Determine the (X, Y) coordinate at the center of the cell enclosing the given text.  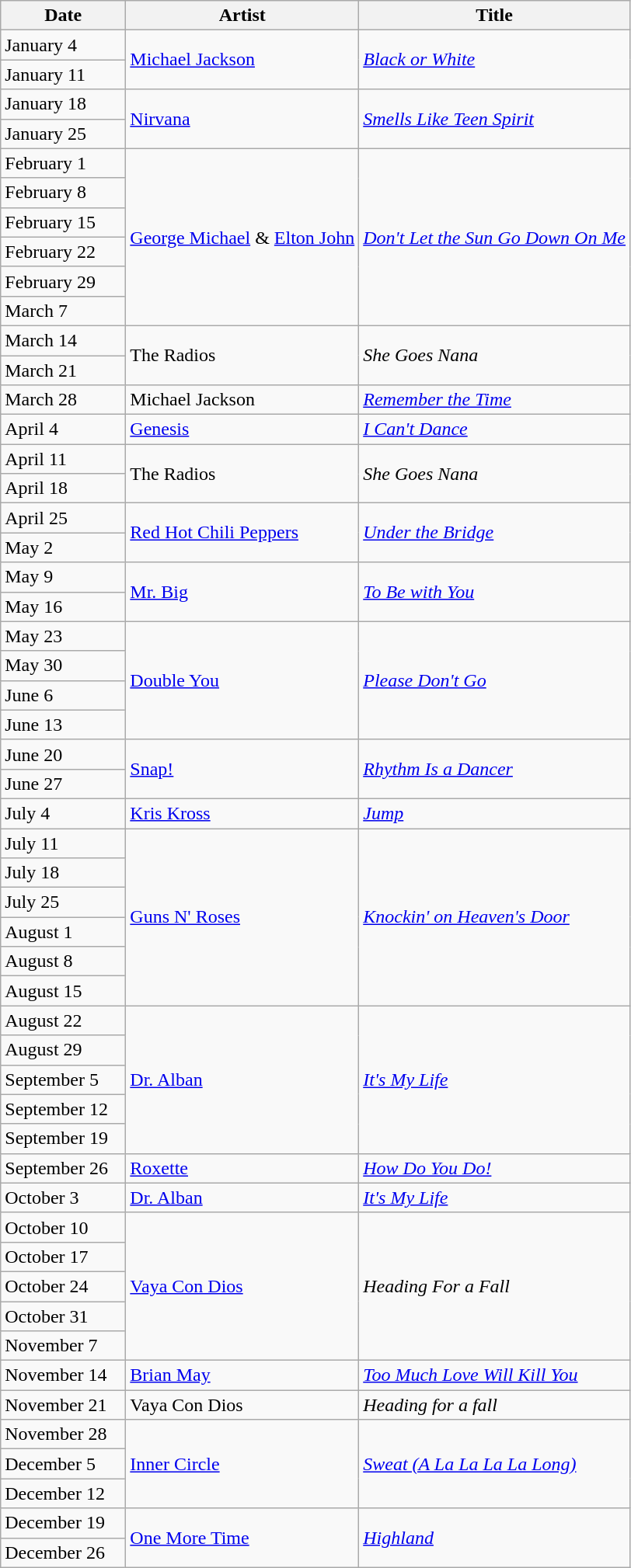
December 5 (64, 1464)
February 1 (64, 163)
February 15 (64, 222)
September 19 (64, 1139)
Please Don't Go (494, 680)
April 18 (64, 488)
March 21 (64, 370)
Inner Circle (242, 1464)
Knockin' on Heaven's Door (494, 916)
December 12 (64, 1493)
Highland (494, 1538)
Guns N' Roses (242, 916)
June 20 (64, 754)
January 18 (64, 104)
July 25 (64, 902)
May 2 (64, 548)
September 12 (64, 1109)
December 19 (64, 1523)
May 16 (64, 607)
Too Much Love Will Kill You (494, 1375)
October 3 (64, 1198)
August 22 (64, 1020)
May 30 (64, 666)
February 29 (64, 281)
July 18 (64, 873)
April 11 (64, 459)
Snap! (242, 769)
Nirvana (242, 119)
March 28 (64, 400)
November 21 (64, 1405)
Double You (242, 680)
February 22 (64, 252)
August 29 (64, 1050)
Genesis (242, 429)
Don't Let the Sun Go Down On Me (494, 237)
Black or White (494, 60)
Rhythm Is a Dancer (494, 769)
November 7 (64, 1346)
November 14 (64, 1375)
Red Hot Chili Peppers (242, 533)
Jump (494, 813)
January 11 (64, 75)
Sweat (A La La La La Long) (494, 1464)
One More Time (242, 1538)
Smells Like Teen Spirit (494, 119)
To Be with You (494, 592)
June 27 (64, 784)
May 9 (64, 577)
November 28 (64, 1434)
Date (64, 16)
January 4 (64, 45)
June 13 (64, 725)
I Can't Dance (494, 429)
August 1 (64, 932)
August 8 (64, 961)
May 23 (64, 636)
Mr. Big (242, 592)
March 14 (64, 340)
Artist (242, 16)
October 17 (64, 1257)
August 15 (64, 991)
October 10 (64, 1227)
September 26 (64, 1168)
April 4 (64, 429)
Under the Bridge (494, 533)
Roxette (242, 1168)
February 8 (64, 193)
How Do You Do! (494, 1168)
Heading For a Fall (494, 1286)
January 25 (64, 134)
December 26 (64, 1552)
October 24 (64, 1286)
Heading for a fall (494, 1405)
September 5 (64, 1080)
July 11 (64, 843)
Remember the Time (494, 400)
April 25 (64, 518)
June 6 (64, 695)
July 4 (64, 813)
Kris Kross (242, 813)
March 7 (64, 311)
Title (494, 16)
Brian May (242, 1375)
October 31 (64, 1316)
George Michael & Elton John (242, 237)
